Identify which cell holds the provided text, then report its (X, Y) central coordinate. 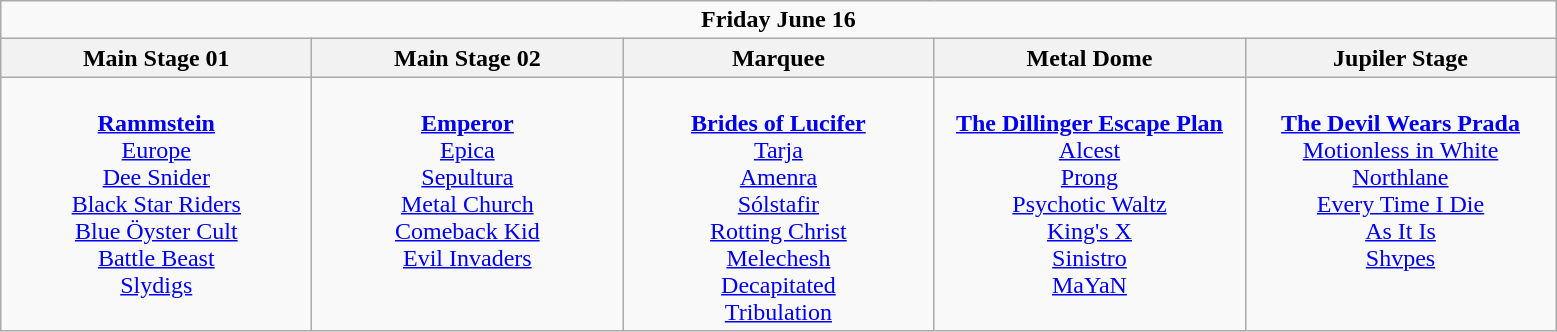
Main Stage 02 (468, 58)
Emperor Epica Sepultura Metal Church Comeback Kid Evil Invaders (468, 204)
Brides of Lucifer Tarja Amenra Sólstafir Rotting Christ Melechesh Decapitated Tribulation (778, 204)
Jupiler Stage (1400, 58)
The Devil Wears Prada Motionless in White Northlane Every Time I Die As It Is Shvpes (1400, 204)
Metal Dome (1090, 58)
Main Stage 01 (156, 58)
Marquee (778, 58)
The Dillinger Escape Plan Alcest Prong Psychotic Waltz King's X Sinistro MaYaN (1090, 204)
Rammstein Europe Dee Snider Black Star Riders Blue Öyster Cult Battle Beast Slydigs (156, 204)
Friday June 16 (778, 20)
